Pinpoint the cell where the given text exists, returning its [x, y] midpoint coordinate. 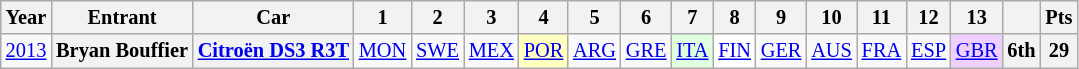
11 [882, 17]
1 [382, 17]
Pts [1058, 17]
ARG [594, 51]
Bryan Bouffier [122, 51]
AUS [831, 51]
2 [438, 17]
Year [26, 17]
FRA [882, 51]
ESP [928, 51]
9 [781, 17]
FIN [734, 51]
MON [382, 51]
5 [594, 17]
10 [831, 17]
6 [646, 17]
7 [692, 17]
6th [1021, 51]
MEX [492, 51]
3 [492, 17]
GBR [977, 51]
GER [781, 51]
13 [977, 17]
12 [928, 17]
4 [544, 17]
2013 [26, 51]
GRE [646, 51]
Entrant [122, 17]
Citroën DS3 R3T [274, 51]
Car [274, 17]
ITA [692, 51]
SWE [438, 51]
8 [734, 17]
29 [1058, 51]
POR [544, 51]
